Scan for the cell matching the given text and deliver its [X, Y] coordinate at center. 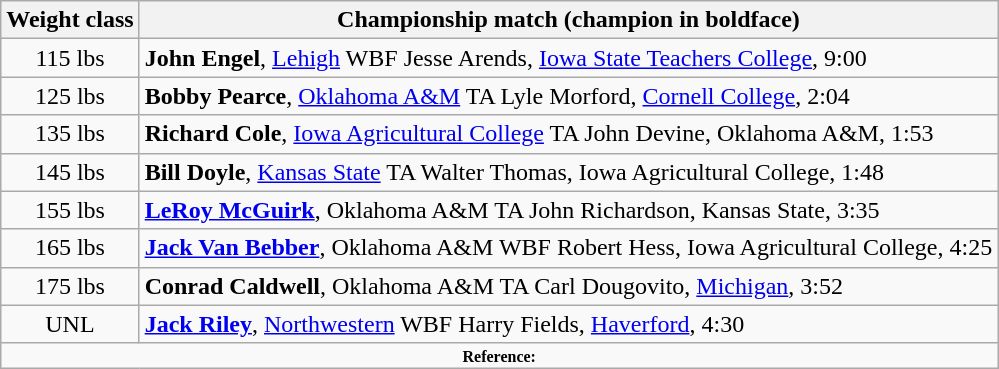
LeRoy McGuirk, Oklahoma A&M TA John Richardson, Kansas State, 3:35 [568, 210]
155 lbs [70, 210]
Jack Van Bebber, Oklahoma A&M WBF Robert Hess, Iowa Agricultural College, 4:25 [568, 248]
125 lbs [70, 96]
165 lbs [70, 248]
Bobby Pearce, Oklahoma A&M TA Lyle Morford, Cornell College, 2:04 [568, 96]
135 lbs [70, 134]
Weight class [70, 20]
UNL [70, 324]
Conrad Caldwell, Oklahoma A&M TA Carl Dougovito, Michigan, 3:52 [568, 286]
Jack Riley, Northwestern WBF Harry Fields, Haverford, 4:30 [568, 324]
Championship match (champion in boldface) [568, 20]
John Engel, Lehigh WBF Jesse Arends, Iowa State Teachers College, 9:00 [568, 58]
115 lbs [70, 58]
145 lbs [70, 172]
Bill Doyle, Kansas State TA Walter Thomas, Iowa Agricultural College, 1:48 [568, 172]
Reference: [500, 355]
175 lbs [70, 286]
Richard Cole, Iowa Agricultural College TA John Devine, Oklahoma A&M, 1:53 [568, 134]
